Provide the [x, y] coordinate of the cell's center where the given text is located.  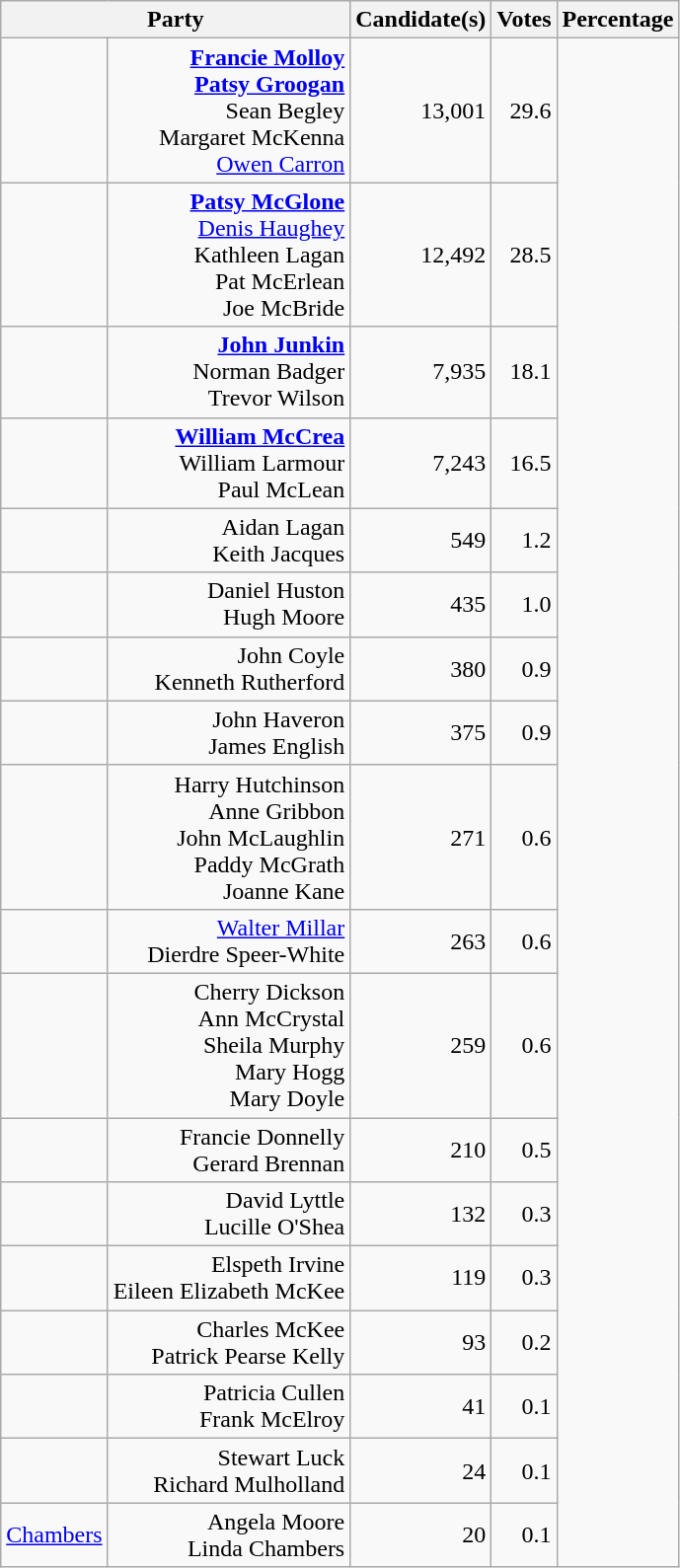
1.2 [524, 541]
Chambers [54, 1535]
93 [420, 1342]
Cherry DicksonAnn McCrystalSheila MurphyMary HoggMary Doyle [229, 1045]
435 [420, 604]
549 [420, 541]
7,935 [420, 372]
263 [420, 941]
18.1 [524, 372]
7,243 [420, 463]
119 [420, 1279]
William McCreaWilliam LarmourPaul McLean [229, 463]
16.5 [524, 463]
Daniel HustonHugh Moore [229, 604]
12,492 [420, 255]
Patricia CullenFrank McElroy [229, 1407]
259 [420, 1045]
Francie DonnellyGerard Brennan [229, 1149]
Charles McKeePatrick Pearse Kelly [229, 1342]
Harry HutchinsonAnne GribbonJohn McLaughlinPaddy McGrathJoanne Kane [229, 837]
John JunkinNorman BadgerTrevor Wilson [229, 372]
Party [176, 20]
0.5 [524, 1149]
0.2 [524, 1342]
Elspeth IrvineEileen Elizabeth McKee [229, 1279]
Aidan LaganKeith Jacques [229, 541]
Candidate(s) [420, 20]
20 [420, 1535]
380 [420, 669]
Angela MooreLinda Chambers [229, 1535]
29.6 [524, 111]
28.5 [524, 255]
Patsy McGloneDenis HaugheyKathleen LaganPat McErleanJoe McBride [229, 255]
David LyttleLucille O'Shea [229, 1214]
24 [420, 1470]
Percentage [618, 20]
132 [420, 1214]
John HaveronJames English [229, 732]
271 [420, 837]
210 [420, 1149]
375 [420, 732]
Stewart LuckRichard Mulholland [229, 1470]
Francie MolloyPatsy GrooganSean BegleyMargaret McKennaOwen Carron [229, 111]
13,001 [420, 111]
1.0 [524, 604]
41 [420, 1407]
Walter MillarDierdre Speer-White [229, 941]
John CoyleKenneth Rutherford [229, 669]
Votes [524, 20]
